Pinpoint the cell where the given text exists, returning its [x, y] midpoint coordinate. 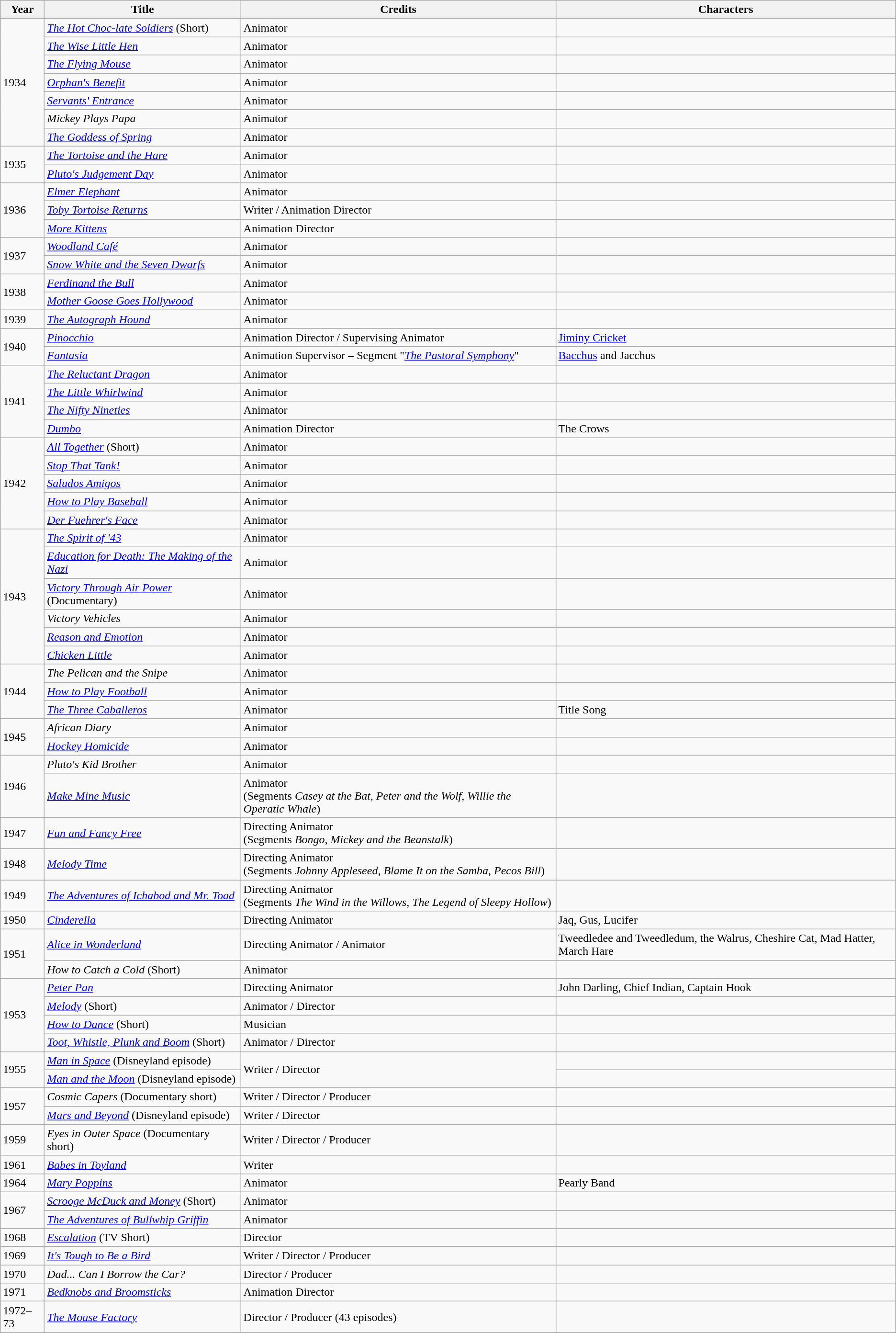
Toot, Whistle, Plunk and Boom (Short) [143, 1042]
Chicken Little [143, 655]
Pluto's Judgement Day [143, 173]
1944 [22, 691]
Bacchus and Jacchus [726, 356]
1959 [22, 1140]
The Adventures of Bullwhip Griffin [143, 1220]
Jiminy Cricket [726, 338]
Cosmic Capers (Documentary short) [143, 1097]
Make Mine Music [143, 795]
The Three Caballeros [143, 710]
The Mouse Factory [143, 1317]
Ferdinand the Bull [143, 283]
Orphan's Benefit [143, 82]
Der Fuehrer's Face [143, 520]
The Adventures of Ichabod and Mr. Toad [143, 895]
1969 [22, 1256]
Credits [398, 10]
The Reluctant Dragon [143, 374]
1940 [22, 347]
How to Catch a Cold (Short) [143, 970]
How to Dance (Short) [143, 1024]
Stop That Tank! [143, 465]
1961 [22, 1164]
Babes in Toyland [143, 1164]
Pluto's Kid Brother [143, 764]
Toby Tortoise Returns [143, 210]
Title [143, 10]
1942 [22, 483]
1953 [22, 1015]
1949 [22, 895]
The Goddess of Spring [143, 137]
1947 [22, 833]
1951 [22, 954]
1957 [22, 1106]
Mary Poppins [143, 1183]
Snow White and the Seven Dwarfs [143, 265]
The Autograph Hound [143, 319]
1971 [22, 1292]
The Crows [726, 429]
The Wise Little Hen [143, 46]
Writer [398, 1164]
1964 [22, 1183]
More Kittens [143, 228]
Mickey Plays Papa [143, 119]
Year [22, 10]
Dad... Can I Borrow the Car? [143, 1274]
1935 [22, 164]
Man and the Moon (Disneyland episode) [143, 1079]
1948 [22, 864]
Victory Through Air Power (Documentary) [143, 594]
Fun and Fancy Free [143, 833]
Scrooge McDuck and Money (Short) [143, 1201]
Director / Producer [398, 1274]
Director / Producer (43 episodes) [398, 1317]
Escalation (TV Short) [143, 1238]
Education for Death: The Making of the Nazi [143, 563]
How to Play Baseball [143, 501]
All Together (Short) [143, 447]
1950 [22, 920]
Mother Goose Goes Hollywood [143, 301]
Directing Animator (Segments Bongo, Mickey and the Beanstalk) [398, 833]
Directing Animator (Segments The Wind in the Willows, The Legend of Sleepy Hollow) [398, 895]
Directing Animator (Segments Johnny Appleseed, Blame It on the Samba, Pecos Bill) [398, 864]
Woodland Café [143, 247]
Pinocchio [143, 338]
1943 [22, 597]
The Little Whirlwind [143, 392]
It's Tough to Be a Bird [143, 1256]
Melody Time [143, 864]
Peter Pan [143, 988]
Eyes in Outer Space (Documentary short) [143, 1140]
1937 [22, 256]
Reason and Emotion [143, 637]
Jaq, Gus, Lucifer [726, 920]
African Diary [143, 728]
Director [398, 1238]
1970 [22, 1274]
1936 [22, 210]
How to Play Football [143, 691]
The Pelican and the Snipe [143, 673]
Bedknobs and Broomsticks [143, 1292]
1938 [22, 292]
1955 [22, 1070]
Pearly Band [726, 1183]
Elmer Elephant [143, 192]
Mars and Beyond (Disneyland episode) [143, 1115]
Dumbo [143, 429]
Alice in Wonderland [143, 945]
Title Song [726, 710]
Animation Supervisor – Segment "The Pastoral Symphony" [398, 356]
1939 [22, 319]
Animator (Segments Casey at the Bat, Peter and the Wolf, Willie the Operatic Whale) [398, 795]
The Flying Mouse [143, 64]
Victory Vehicles [143, 619]
The Spirit of '43 [143, 538]
The Hot Choc-late Soldiers (Short) [143, 28]
Characters [726, 10]
Fantasia [143, 356]
Writer / Animation Director [398, 210]
1968 [22, 1238]
John Darling, Chief Indian, Captain Hook [726, 988]
The Tortoise and the Hare [143, 155]
Cinderella [143, 920]
1945 [22, 737]
1946 [22, 786]
Melody (Short) [143, 1006]
1972–73 [22, 1317]
1967 [22, 1210]
Saludos Amigos [143, 483]
Tweedledee and Tweedledum, the Walrus, Cheshire Cat, Mad Hatter, March Hare [726, 945]
1934 [22, 82]
1941 [22, 401]
Hockey Homicide [143, 746]
Servants' Entrance [143, 101]
Animation Director / Supervising Animator [398, 338]
Directing Animator / Animator [398, 945]
Musician [398, 1024]
Man in Space (Disneyland episode) [143, 1061]
The Nifty Nineties [143, 410]
